Pinpoint the cell where the given text exists, returning its [X, Y] midpoint coordinate. 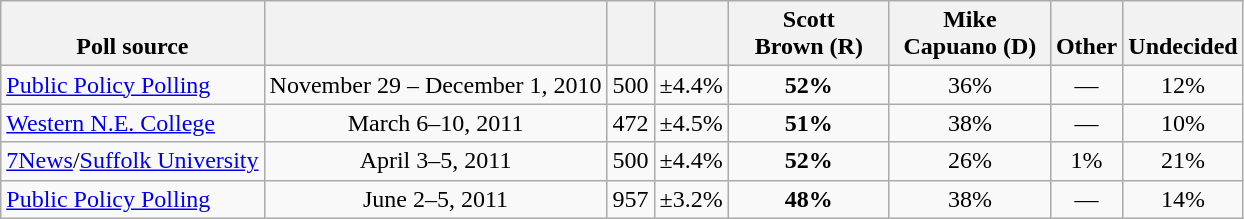
14% [1183, 199]
36% [970, 85]
April 3–5, 2011 [436, 161]
June 2–5, 2011 [436, 199]
Poll source [132, 34]
12% [1183, 85]
957 [630, 199]
±4.5% [691, 123]
Other [1086, 34]
7News/Suffolk University [132, 161]
472 [630, 123]
MikeCapuano (D) [970, 34]
March 6–10, 2011 [436, 123]
Undecided [1183, 34]
10% [1183, 123]
26% [970, 161]
21% [1183, 161]
ScottBrown (R) [808, 34]
48% [808, 199]
1% [1086, 161]
51% [808, 123]
±3.2% [691, 199]
Western N.E. College [132, 123]
November 29 – December 1, 2010 [436, 85]
